Determine the (X, Y) coordinate at the center of the cell enclosing the given text.  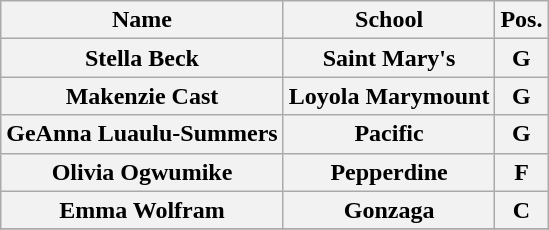
Loyola Marymount (389, 96)
F (522, 172)
Gonzaga (389, 210)
Name (142, 20)
Pos. (522, 20)
School (389, 20)
Pacific (389, 134)
Stella Beck (142, 58)
Pepperdine (389, 172)
Olivia Ogwumike (142, 172)
Makenzie Cast (142, 96)
GeAnna Luaulu-Summers (142, 134)
Saint Mary's (389, 58)
C (522, 210)
Emma Wolfram (142, 210)
